Return the [x, y] coordinate for the center point of the cell that contains the specified text.  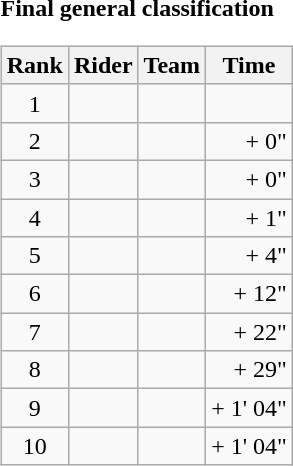
+ 4" [250, 256]
Team [172, 65]
2 [34, 141]
5 [34, 256]
Rank [34, 65]
+ 1" [250, 217]
+ 12" [250, 294]
+ 29" [250, 370]
+ 22" [250, 332]
10 [34, 446]
6 [34, 294]
3 [34, 179]
8 [34, 370]
4 [34, 217]
Time [250, 65]
Rider [103, 65]
1 [34, 103]
7 [34, 332]
9 [34, 408]
